Return the [x, y] coordinate for the center point of the cell that contains the specified text.  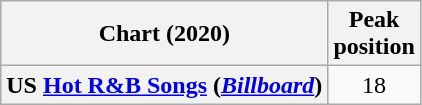
18 [374, 85]
Chart (2020) [164, 34]
Peakposition [374, 34]
US Hot R&B Songs (Billboard) [164, 85]
